Output the [X, Y] coordinate of the center of the cell containing the given text.  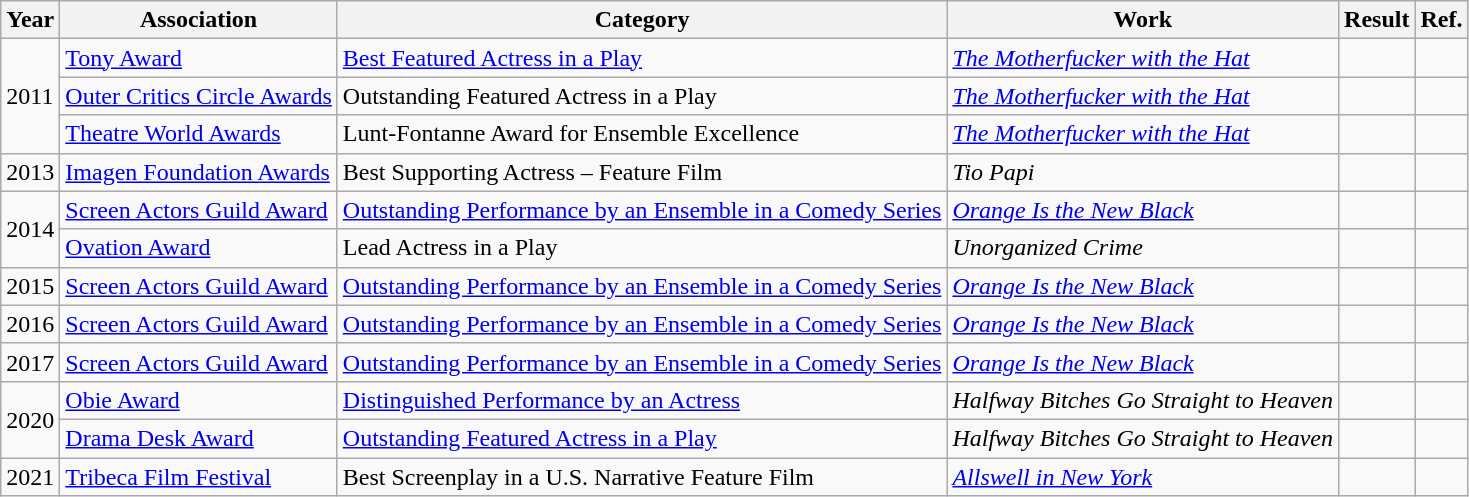
Ovation Award [198, 248]
Tony Award [198, 58]
2020 [30, 419]
Allswell in New York [1143, 477]
2014 [30, 229]
Imagen Foundation Awards [198, 172]
Ref. [1442, 20]
Best Featured Actress in a Play [642, 58]
Category [642, 20]
2013 [30, 172]
2017 [30, 362]
Unorganized Crime [1143, 248]
Outer Critics Circle Awards [198, 96]
Lead Actress in a Play [642, 248]
Drama Desk Award [198, 438]
2021 [30, 477]
Association [198, 20]
2011 [30, 96]
Tio Papi [1143, 172]
Result [1377, 20]
Tribeca Film Festival [198, 477]
2015 [30, 286]
Distinguished Performance by an Actress [642, 400]
Obie Award [198, 400]
Best Screenplay in a U.S. Narrative Feature Film [642, 477]
2016 [30, 324]
Best Supporting Actress – Feature Film [642, 172]
Lunt-Fontanne Award for Ensemble Excellence [642, 134]
Theatre World Awards [198, 134]
Year [30, 20]
Work [1143, 20]
